Output the (X, Y) coordinate of the center of the cell containing the given text.  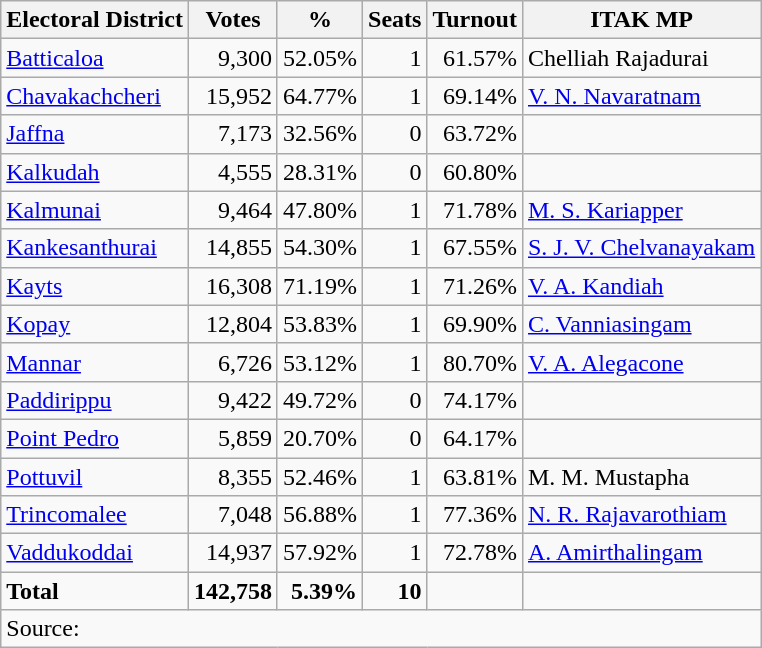
Kopay (95, 324)
Paddirippu (95, 400)
80.70% (475, 362)
V. A. Kandiah (641, 286)
64.77% (320, 96)
53.83% (320, 324)
9,300 (232, 58)
Total (95, 591)
56.88% (320, 515)
52.46% (320, 477)
8,355 (232, 477)
52.05% (320, 58)
Kalmunai (95, 210)
71.19% (320, 286)
Point Pedro (95, 438)
7,048 (232, 515)
Seats (395, 20)
5.39% (320, 591)
4,555 (232, 172)
Batticaloa (95, 58)
6,726 (232, 362)
67.55% (475, 248)
Electoral District (95, 20)
61.57% (475, 58)
77.36% (475, 515)
12,804 (232, 324)
5,859 (232, 438)
9,422 (232, 400)
M. M. Mustapha (641, 477)
63.72% (475, 134)
16,308 (232, 286)
142,758 (232, 591)
60.80% (475, 172)
53.12% (320, 362)
71.78% (475, 210)
Chavakachcheri (95, 96)
14,855 (232, 248)
Mannar (95, 362)
57.92% (320, 553)
Kankesanthurai (95, 248)
V. N. Navaratnam (641, 96)
64.17% (475, 438)
10 (395, 591)
74.17% (475, 400)
28.31% (320, 172)
Trincomalee (95, 515)
32.56% (320, 134)
ITAK MP (641, 20)
V. A. Alegacone (641, 362)
M. S. Kariapper (641, 210)
% (320, 20)
Jaffna (95, 134)
72.78% (475, 553)
N. R. Rajavarothiam (641, 515)
Kayts (95, 286)
15,952 (232, 96)
S. J. V. Chelvanayakam (641, 248)
Kalkudah (95, 172)
49.72% (320, 400)
14,937 (232, 553)
Vaddukoddai (95, 553)
Pottuvil (95, 477)
9,464 (232, 210)
63.81% (475, 477)
54.30% (320, 248)
Chelliah Rajadurai (641, 58)
Votes (232, 20)
69.14% (475, 96)
69.90% (475, 324)
A. Amirthalingam (641, 553)
47.80% (320, 210)
Turnout (475, 20)
Source: (381, 629)
C. Vanniasingam (641, 324)
71.26% (475, 286)
7,173 (232, 134)
20.70% (320, 438)
